Pinpoint the cell where the given text exists, returning its [x, y] midpoint coordinate. 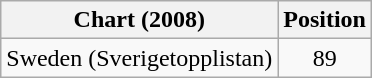
Position [325, 20]
89 [325, 58]
Chart (2008) [140, 20]
Sweden (Sverigetopplistan) [140, 58]
